Identify which cell holds the provided text, then report its (X, Y) central coordinate. 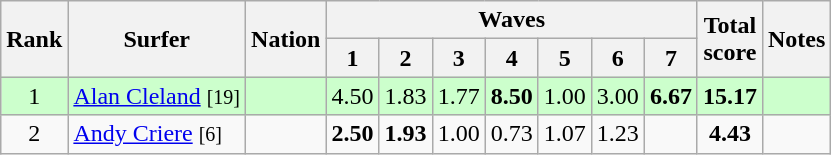
Nation (286, 39)
1.77 (458, 96)
Totalscore (730, 39)
8.50 (512, 96)
4 (512, 58)
5 (564, 58)
3 (458, 58)
3.00 (618, 96)
1.07 (564, 134)
2.50 (352, 134)
4.43 (730, 134)
Rank (34, 39)
6.67 (670, 96)
Alan Cleland [19] (157, 96)
Notes (796, 39)
Waves (512, 20)
1.23 (618, 134)
7 (670, 58)
1.83 (406, 96)
4.50 (352, 96)
6 (618, 58)
Andy Criere [6] (157, 134)
0.73 (512, 134)
15.17 (730, 96)
Surfer (157, 39)
1.93 (406, 134)
